Detect which cell encompasses the target text, then output its [x, y] center coordinate. 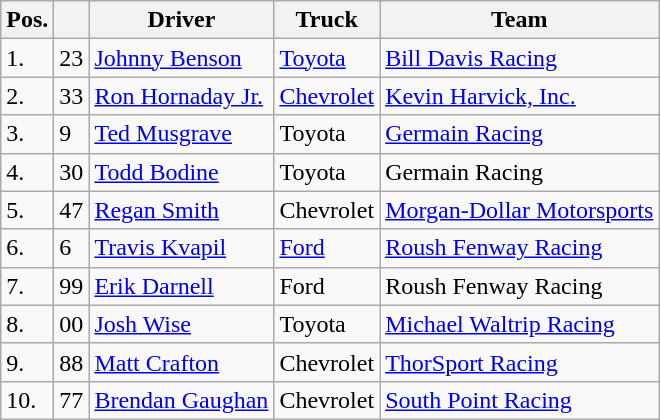
2. [28, 96]
Ted Musgrave [182, 134]
South Point Racing [520, 400]
00 [72, 324]
77 [72, 400]
Bill Davis Racing [520, 58]
5. [28, 210]
33 [72, 96]
Todd Bodine [182, 172]
47 [72, 210]
23 [72, 58]
Brendan Gaughan [182, 400]
9 [72, 134]
Michael Waltrip Racing [520, 324]
7. [28, 286]
Matt Crafton [182, 362]
1. [28, 58]
10. [28, 400]
Driver [182, 20]
Ron Hornaday Jr. [182, 96]
Morgan-Dollar Motorsports [520, 210]
3. [28, 134]
6 [72, 248]
Erik Darnell [182, 286]
Team [520, 20]
Josh Wise [182, 324]
8. [28, 324]
99 [72, 286]
4. [28, 172]
88 [72, 362]
Johnny Benson [182, 58]
9. [28, 362]
6. [28, 248]
Travis Kvapil [182, 248]
Kevin Harvick, Inc. [520, 96]
Regan Smith [182, 210]
Truck [327, 20]
Pos. [28, 20]
30 [72, 172]
ThorSport Racing [520, 362]
